Extract the (X, Y) coordinate from the center of the cell holding the provided text.  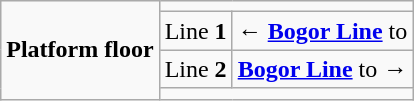
Platform floor (80, 50)
Line 1 (196, 31)
Line 2 (196, 69)
← Bogor Line to (322, 31)
Bogor Line to → (322, 69)
